Pinpoint the cell where the given text exists, returning its (X, Y) midpoint coordinate. 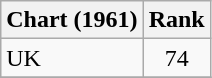
Rank (176, 20)
74 (176, 58)
Chart (1961) (72, 20)
UK (72, 58)
